For the text-containing cell, return its midpoint in (x, y) coordinate format. 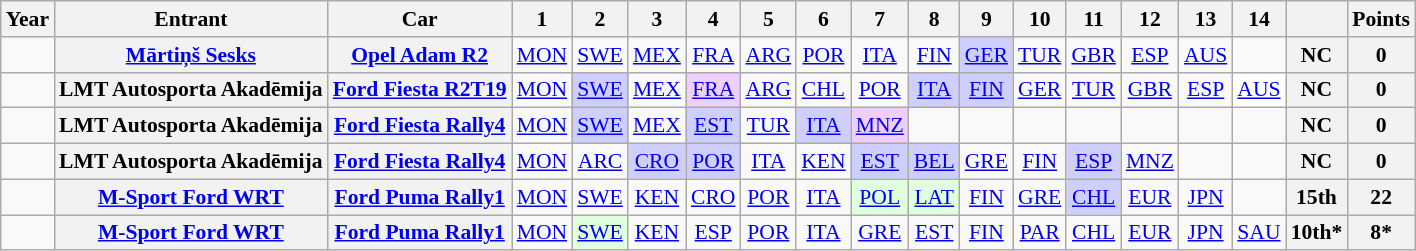
13 (1206, 19)
8 (934, 19)
SAU (1258, 233)
Ford Fiesta R2T19 (420, 90)
11 (1094, 19)
Opel Adam R2 (420, 55)
10 (1040, 19)
4 (714, 19)
Points (1381, 19)
3 (657, 19)
5 (768, 19)
LAT (934, 197)
12 (1150, 19)
6 (823, 19)
Entrant (191, 19)
14 (1258, 19)
10th* (1317, 233)
POL (880, 197)
BEL (934, 162)
PAR (1040, 233)
8* (1381, 233)
Car (420, 19)
Year (28, 19)
15th (1317, 197)
7 (880, 19)
22 (1381, 197)
ARC (600, 162)
2 (600, 19)
Mārtiņš Sesks (191, 55)
9 (986, 19)
1 (542, 19)
